Determine the [X, Y] coordinate at the center of the cell enclosing the given text.  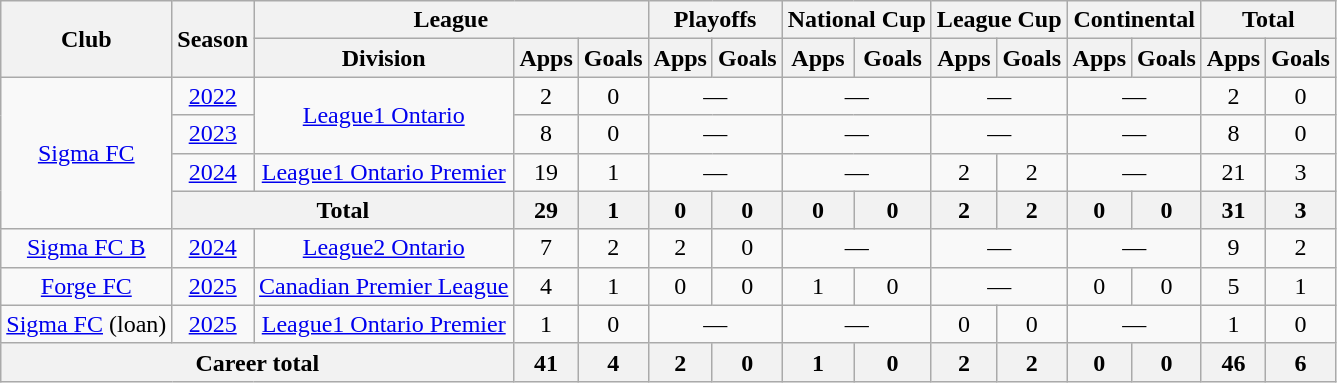
League1 Ontario [384, 115]
46 [1233, 362]
7 [546, 248]
21 [1233, 172]
Season [213, 39]
9 [1233, 248]
Sigma FC (loan) [86, 324]
League2 Ontario [384, 248]
31 [1233, 210]
League [451, 20]
Sigma FC B [86, 248]
2022 [213, 96]
41 [546, 362]
Playoffs [715, 20]
6 [1301, 362]
League Cup [999, 20]
Club [86, 39]
19 [546, 172]
Sigma FC [86, 153]
5 [1233, 286]
Canadian Premier League [384, 286]
Division [384, 58]
29 [546, 210]
Forge FC [86, 286]
National Cup [856, 20]
Continental [1134, 20]
2023 [213, 134]
Career total [258, 362]
